For the text-containing cell, return its midpoint in (x, y) coordinate format. 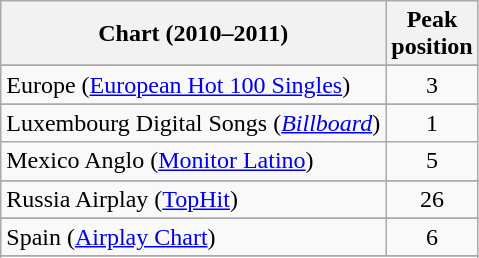
1 (432, 123)
Europe (European Hot 100 Singles) (194, 85)
26 (432, 199)
3 (432, 85)
Peakposition (432, 34)
Spain (Airplay Chart) (194, 237)
Chart (2010–2011) (194, 34)
Mexico Anglo (Monitor Latino) (194, 161)
Luxembourg Digital Songs (Billboard) (194, 123)
Russia Airplay (TopHit) (194, 199)
5 (432, 161)
6 (432, 237)
